Scan for the cell matching the given text and deliver its [x, y] coordinate at center. 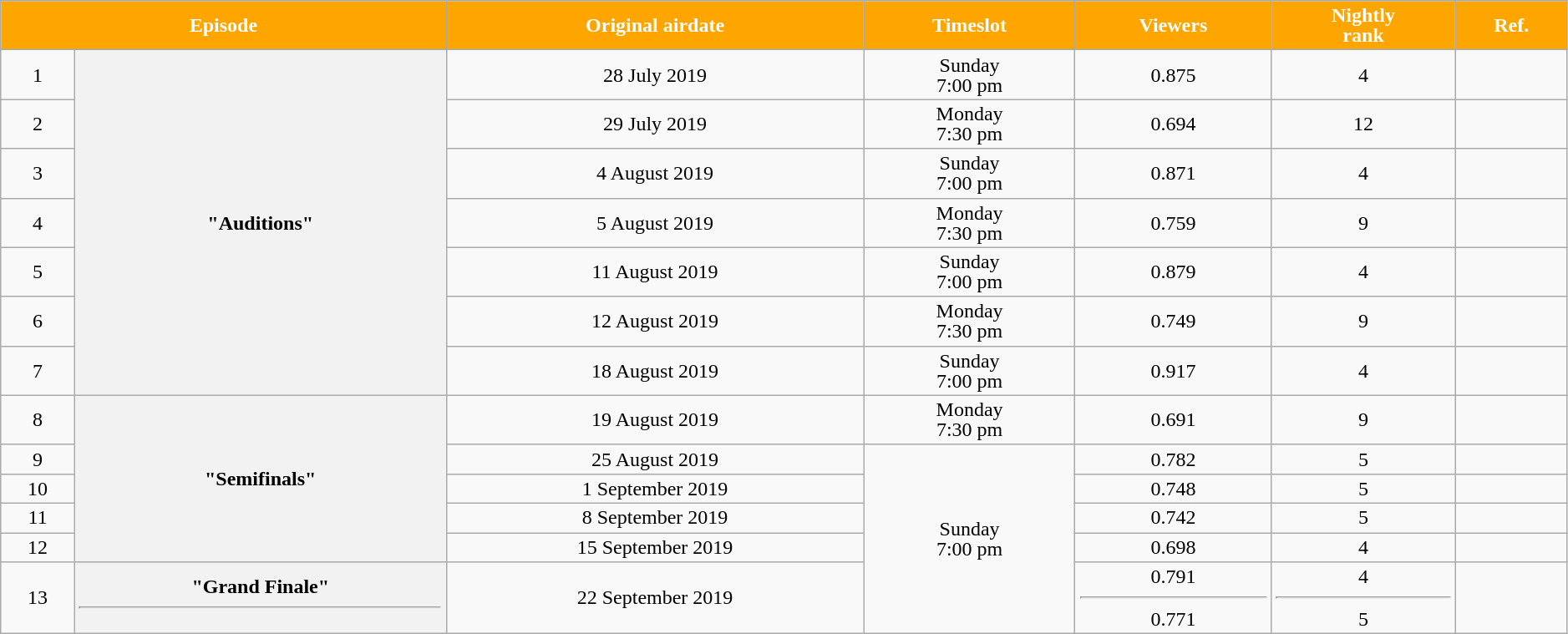
0.749 [1173, 321]
"Grand Finale" [261, 598]
12 August 2019 [655, 321]
10 [38, 488]
Ref. [1511, 25]
Timeslot [969, 25]
0.742 [1173, 518]
0.871 [1173, 174]
8 September 2019 [655, 518]
1 September 2019 [655, 488]
19 August 2019 [655, 419]
Nightlyrank [1363, 25]
0.691 [1173, 419]
2 [38, 124]
"Auditions" [261, 222]
7 [38, 371]
8 [38, 419]
0.694 [1173, 124]
5 August 2019 [655, 222]
0.917 [1173, 371]
6 [38, 321]
11 August 2019 [655, 272]
3 [38, 174]
0.748 [1173, 488]
18 August 2019 [655, 371]
0.698 [1173, 548]
4 August 2019 [655, 174]
0.759 [1173, 222]
13 [38, 598]
0.875 [1173, 75]
0.7910.771 [1173, 598]
0.782 [1173, 459]
45 [1363, 598]
29 July 2019 [655, 124]
Viewers [1173, 25]
Episode [224, 25]
"Semifinals" [261, 478]
15 September 2019 [655, 548]
Original airdate [655, 25]
22 September 2019 [655, 598]
1 [38, 75]
25 August 2019 [655, 459]
11 [38, 518]
28 July 2019 [655, 75]
0.879 [1173, 272]
